Return (x, y) of the center of cell containing provided text 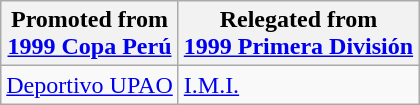
Relegated from1999 Primera División (298, 34)
Promoted from1999 Copa Perú (90, 34)
I.M.I. (298, 85)
Deportivo UPAO (90, 85)
